Output the [X, Y] coordinate of the center of the cell containing the given text.  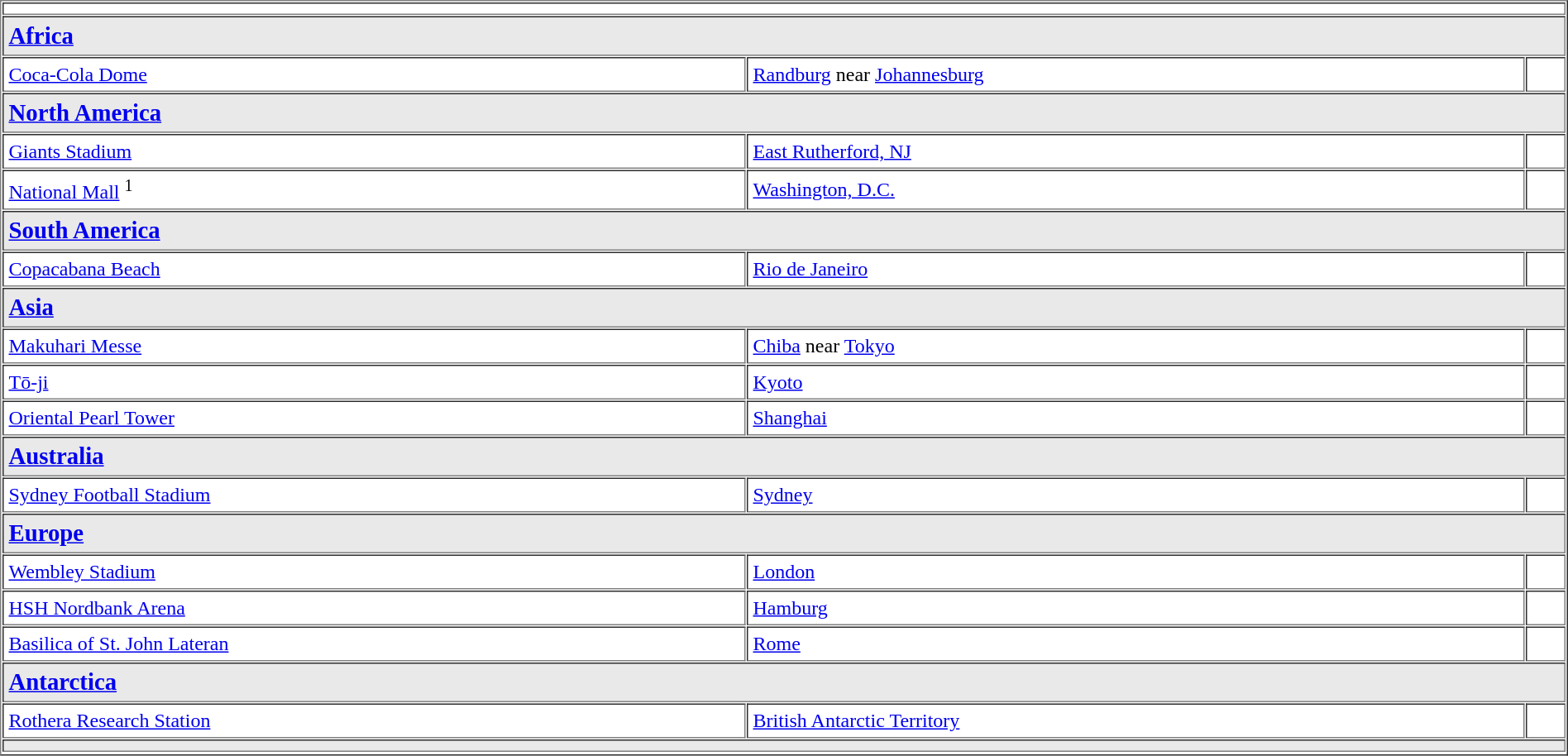
North America [784, 112]
British Antarctic Territory [1135, 721]
Tō-ji [374, 382]
Coca-Cola Dome [374, 74]
Asia [784, 308]
Chiba near Tokyo [1135, 347]
Rio de Janeiro [1135, 270]
Giants Stadium [374, 151]
Africa [784, 36]
Australia [784, 457]
Makuhari Messe [374, 347]
Shanghai [1135, 419]
South America [784, 231]
Hamburg [1135, 608]
Washington, D.C. [1135, 190]
Oriental Pearl Tower [374, 419]
Copacabana Beach [374, 270]
Rome [1135, 644]
National Mall 1 [374, 190]
HSH Nordbank Arena [374, 608]
Europe [784, 534]
Basilica of St. John Lateran [374, 644]
Wembley Stadium [374, 572]
Randburg near Johannesburg [1135, 74]
Sydney [1135, 495]
Antarctica [784, 682]
Kyoto [1135, 382]
London [1135, 572]
East Rutherford, NJ [1135, 151]
Rothera Research Station [374, 721]
Sydney Football Stadium [374, 495]
